Extract the (X, Y) coordinate from the center of the cell holding the provided text.  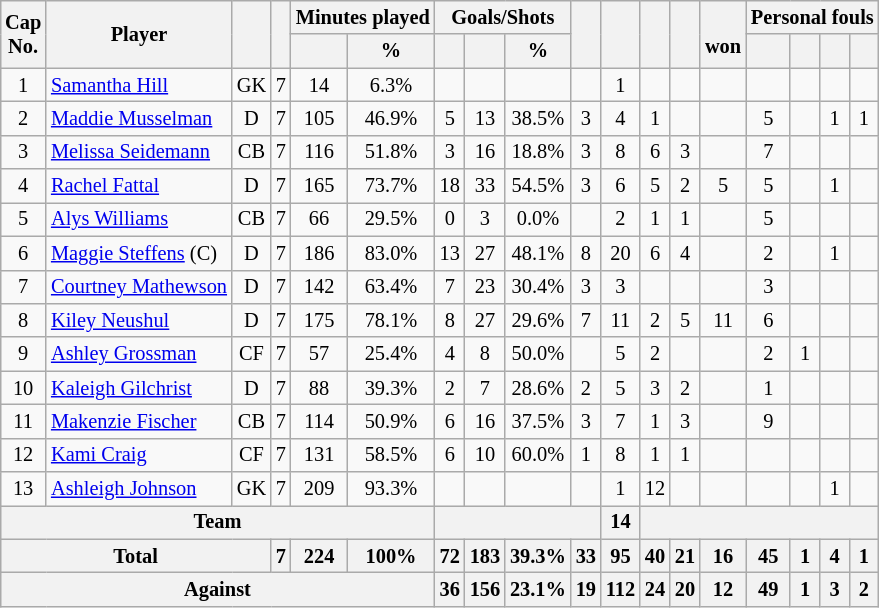
Total (136, 556)
54.5% (538, 186)
58.5% (390, 455)
Kiley Neushul (139, 320)
63.4% (390, 287)
Ashley Grossman (139, 354)
Melissa Seidemann (139, 152)
116 (319, 152)
73.7% (390, 186)
142 (319, 287)
40 (655, 556)
72 (450, 556)
224 (319, 556)
18.8% (538, 152)
50.9% (390, 421)
0 (450, 219)
175 (319, 320)
95 (620, 556)
60.0% (538, 455)
88 (319, 388)
CapNo. (23, 34)
25.4% (390, 354)
Maddie Musselman (139, 118)
Player (139, 34)
6.3% (390, 85)
Against (218, 589)
23.1% (538, 589)
131 (319, 455)
49 (768, 589)
112 (620, 589)
Maggie Steffens (C) (139, 253)
165 (319, 186)
28.6% (538, 388)
0.0% (538, 219)
Makenzie Fischer (139, 421)
Minutes played (363, 17)
186 (319, 253)
Team (218, 522)
38.5% (538, 118)
30.4% (538, 287)
Goals/Shots (503, 17)
29.5% (390, 219)
46.9% (390, 118)
51.8% (390, 152)
29.6% (538, 320)
Ashleigh Johnson (139, 489)
66 (319, 219)
78.1% (390, 320)
Alys Williams (139, 219)
57 (319, 354)
36 (450, 589)
83.0% (390, 253)
50.0% (538, 354)
156 (485, 589)
19 (586, 589)
Personal fouls (812, 17)
21 (685, 556)
Kaleigh Gilchrist (139, 388)
114 (319, 421)
48.1% (538, 253)
45 (768, 556)
24 (655, 589)
37.5% (538, 421)
100% (390, 556)
Samantha Hill (139, 85)
93.3% (390, 489)
Rachel Fattal (139, 186)
18 (450, 186)
won (723, 34)
Courtney Mathewson (139, 287)
209 (319, 489)
105 (319, 118)
Kami Craig (139, 455)
23 (485, 287)
183 (485, 556)
